Output the [x, y] coordinate of the center of the cell containing the given text.  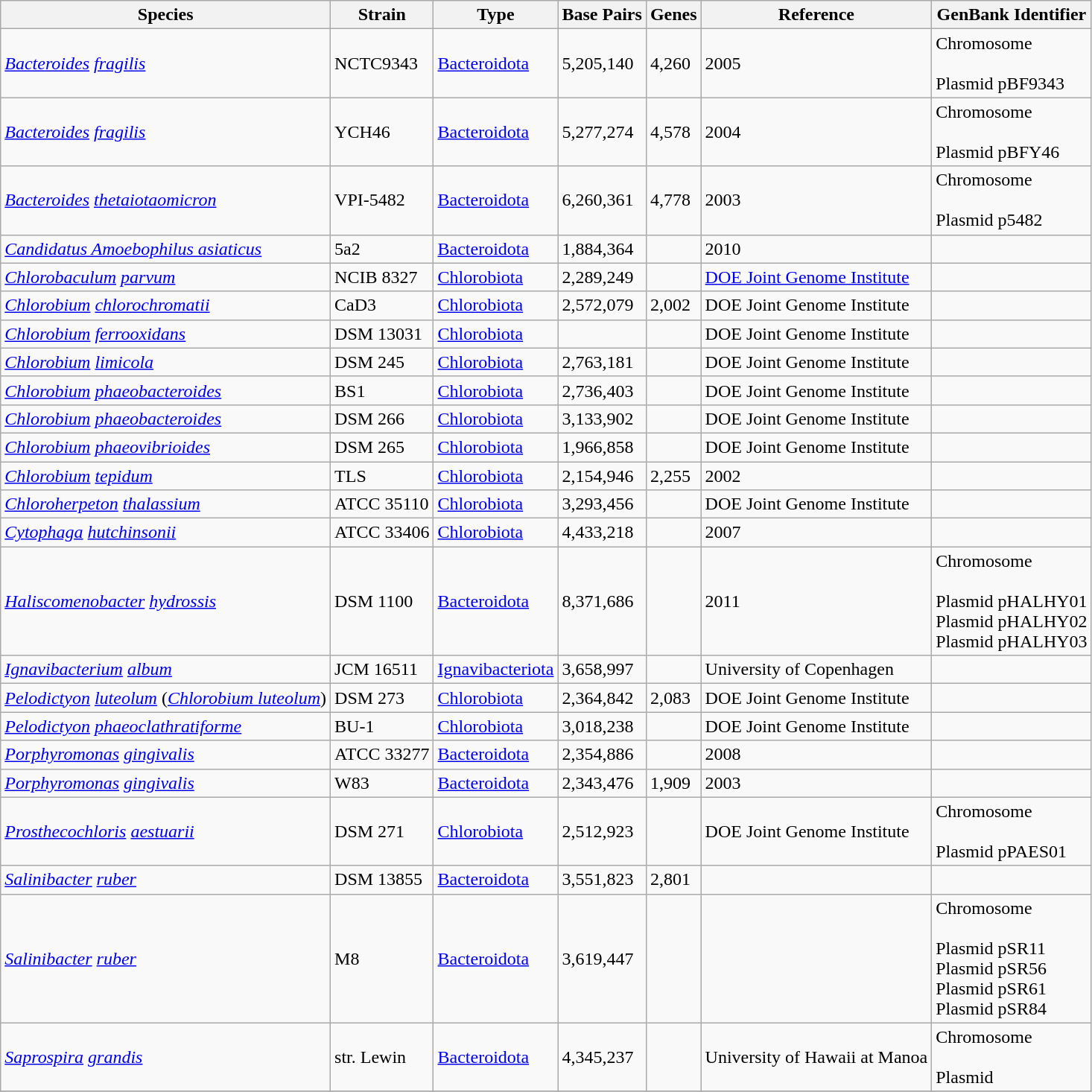
BU-1 [382, 726]
2,083 [673, 698]
2,512,923 [602, 831]
University of Copenhagen [816, 670]
Chromosome Plasmid pPAES01 [1012, 831]
Chromosome Plasmid pHALHY01 Plasmid pHALHY02 Plasmid pHALHY03 [1012, 601]
Strain [382, 15]
DSM 13855 [382, 880]
DSM 13031 [382, 334]
Chlorobium phaeovibrioides [165, 447]
3,551,823 [602, 880]
Candidatus Amoebophilus asiaticus [165, 249]
Chromosome Plasmid pSR11 Plasmid pSR56 Plasmid pSR61 Plasmid pSR84 [1012, 958]
2,572,079 [602, 305]
2,364,842 [602, 698]
Chromosome Plasmid [1012, 1057]
Prosthecochloris aestuarii [165, 831]
3,018,238 [602, 726]
Reference [816, 15]
2005 [816, 63]
2,801 [673, 880]
Base Pairs [602, 15]
Species [165, 15]
Chromosome Plasmid p5482 [1012, 200]
Bacteroides thetaiotaomicron [165, 200]
ATCC 35110 [382, 504]
5a2 [382, 249]
NCTC9343 [382, 63]
DSM 271 [382, 831]
GenBank Identifier [1012, 15]
M8 [382, 958]
2004 [816, 132]
2008 [816, 755]
ATCC 33277 [382, 755]
2010 [816, 249]
2007 [816, 533]
3,619,447 [602, 958]
Haliscomenobacter hydrossis [165, 601]
2,002 [673, 305]
Genes [673, 15]
4,345,237 [602, 1057]
Ignavibacterium album [165, 670]
Pelodictyon phaeoclathratiforme [165, 726]
JCM 16511 [382, 670]
3,133,902 [602, 419]
Chlorobium ferrooxidans [165, 334]
1,884,364 [602, 249]
2,255 [673, 476]
TLS [382, 476]
YCH46 [382, 132]
8,371,686 [602, 601]
5,277,274 [602, 132]
2,343,476 [602, 783]
Cytophaga hutchinsonii [165, 533]
University of Hawaii at Manoa [816, 1057]
Chromosome Plasmid pBF9343 [1012, 63]
4,778 [673, 200]
DSM 266 [382, 419]
Ignavibacteriota [496, 670]
2002 [816, 476]
Pelodictyon luteolum (Chlorobium luteolum) [165, 698]
DSM 245 [382, 362]
4,260 [673, 63]
ATCC 33406 [382, 533]
VPI-5482 [382, 200]
Chlorobium limicola [165, 362]
4,433,218 [602, 533]
3,293,456 [602, 504]
2,289,249 [602, 277]
DSM 1100 [382, 601]
6,260,361 [602, 200]
2,154,946 [602, 476]
Chlorobaculum parvum [165, 277]
2,763,181 [602, 362]
2,736,403 [602, 390]
NCIB 8327 [382, 277]
1,909 [673, 783]
5,205,140 [602, 63]
4,578 [673, 132]
BS1 [382, 390]
Chlorobium chlorochromatii [165, 305]
DSM 265 [382, 447]
3,658,997 [602, 670]
DSM 273 [382, 698]
Chlorobium tepidum [165, 476]
Chromosome Plasmid pBFY46 [1012, 132]
Type [496, 15]
str. Lewin [382, 1057]
2011 [816, 601]
1,966,858 [602, 447]
2,354,886 [602, 755]
CaD3 [382, 305]
W83 [382, 783]
Chloroherpeton thalassium [165, 504]
Saprospira grandis [165, 1057]
